Find where the given text appears and provide that cell's center as [X, Y] coordinate. 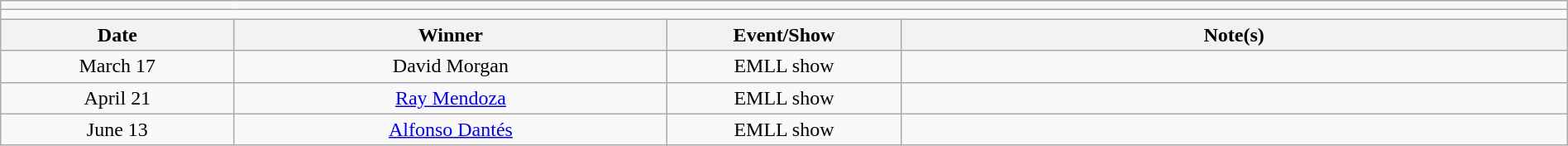
Alfonso Dantés [451, 129]
June 13 [117, 129]
Event/Show [784, 35]
Ray Mendoza [451, 98]
Date [117, 35]
Note(s) [1234, 35]
April 21 [117, 98]
March 17 [117, 66]
David Morgan [451, 66]
Winner [451, 35]
